Find where the given text appears and provide that cell's center as (x, y) coordinate. 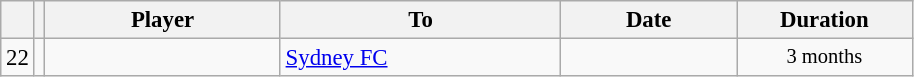
Sydney FC (420, 58)
Player (163, 20)
Duration (824, 20)
To (420, 20)
3 months (824, 58)
22 (18, 58)
Date (649, 20)
